From the cell containing the given text, extract its center point as (x, y) coordinate. 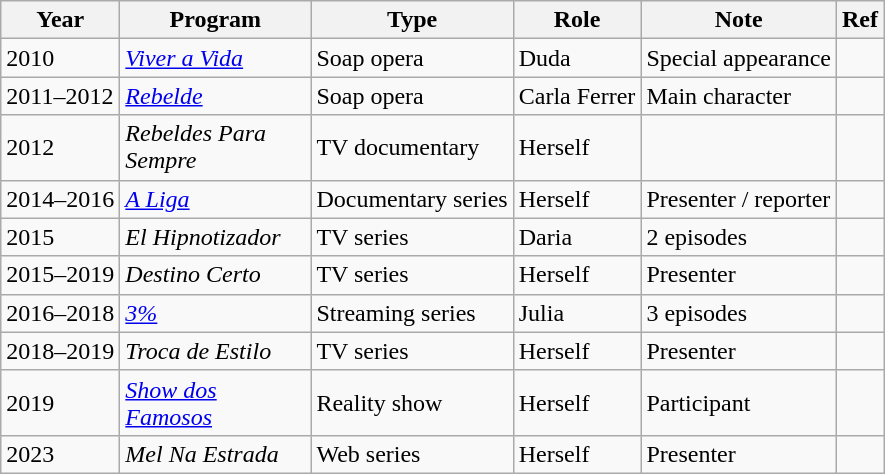
2015 (60, 237)
Mel Na Estrada (216, 454)
Presenter / reporter (739, 199)
Ref (860, 20)
Daria (577, 237)
2023 (60, 454)
Rebelde (216, 96)
Streaming series (412, 313)
Destino Certo (216, 275)
Type (412, 20)
Documentary series (412, 199)
Duda (577, 58)
Rebeldes Para Sempre (216, 148)
2 episodes (739, 237)
2019 (60, 402)
Main character (739, 96)
Role (577, 20)
Participant (739, 402)
TV documentary (412, 148)
Viver a Vida (216, 58)
El Hipnotizador (216, 237)
Julia (577, 313)
2011–2012 (60, 96)
3% (216, 313)
2014–2016 (60, 199)
Troca de Estilo (216, 351)
Reality show (412, 402)
Year (60, 20)
2015–2019 (60, 275)
Note (739, 20)
A Liga (216, 199)
2012 (60, 148)
2018–2019 (60, 351)
2016–2018 (60, 313)
3 episodes (739, 313)
Program (216, 20)
Special appearance (739, 58)
Carla Ferrer (577, 96)
2010 (60, 58)
Show dos Famosos (216, 402)
Web series (412, 454)
